Identify which cell holds the provided text, then report its (x, y) central coordinate. 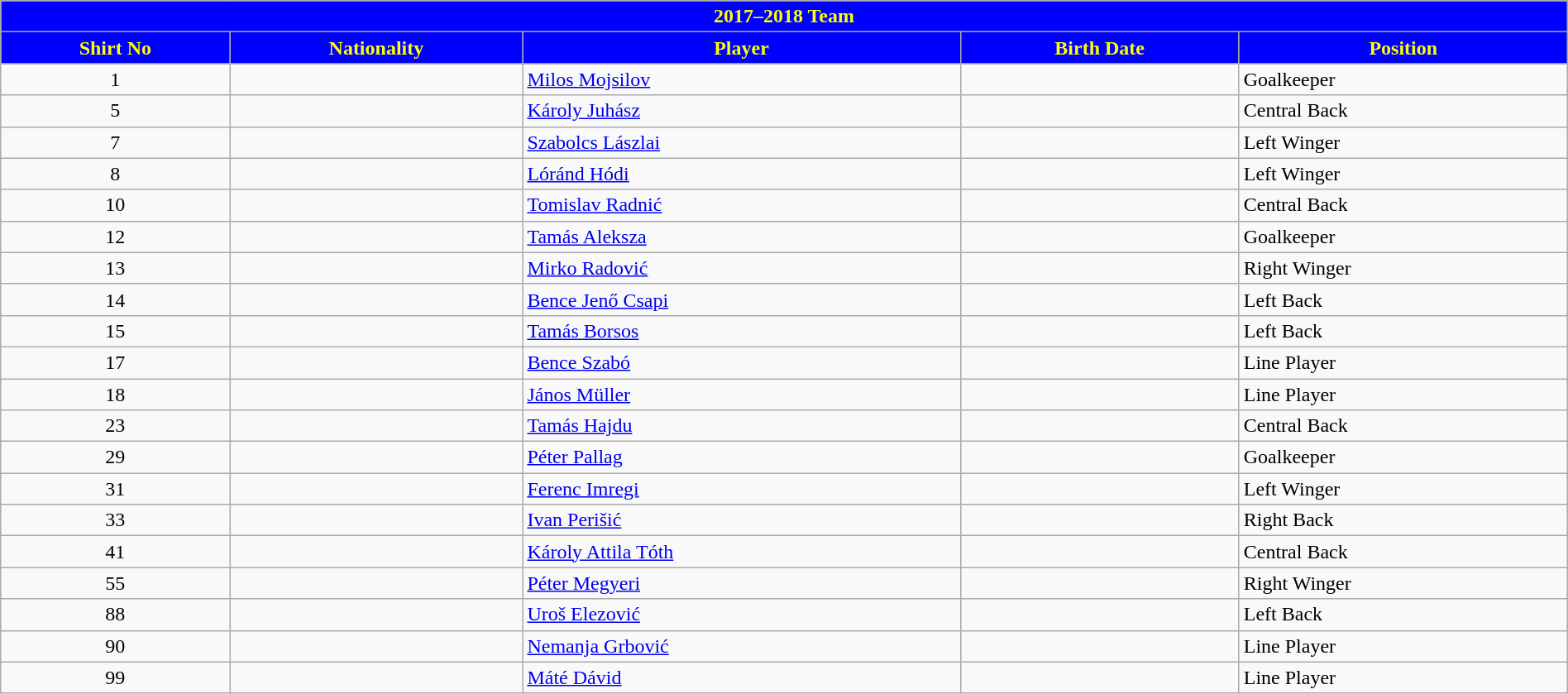
Péter Megyeri (741, 583)
88 (116, 615)
Milos Mojsilov (741, 79)
Nationality (376, 48)
János Müller (741, 395)
12 (116, 237)
Károly Juhász (741, 111)
Máté Dávid (741, 677)
1 (116, 79)
Tamás Borsos (741, 331)
Szabolcs Lászlai (741, 142)
Birth Date (1100, 48)
Ferenc Imregi (741, 489)
13 (116, 268)
31 (116, 489)
Tamás Hajdu (741, 426)
Bence Jenő Csapi (741, 299)
15 (116, 331)
17 (116, 362)
55 (116, 583)
99 (116, 677)
18 (116, 395)
Bence Szabó (741, 362)
Right Back (1403, 520)
Péter Pallag (741, 457)
41 (116, 552)
Károly Attila Tóth (741, 552)
14 (116, 299)
Lóránd Hódi (741, 174)
33 (116, 520)
7 (116, 142)
5 (116, 111)
Position (1403, 48)
Tomislav Radnić (741, 205)
10 (116, 205)
Mirko Radović (741, 268)
2017–2018 Team (784, 17)
Ivan Perišić (741, 520)
Shirt No (116, 48)
Player (741, 48)
23 (116, 426)
Tamás Aleksza (741, 237)
Uroš Elezović (741, 615)
29 (116, 457)
Nemanja Grbović (741, 646)
8 (116, 174)
90 (116, 646)
